Provide the [X, Y] coordinate of the cell's center where the given text is located.  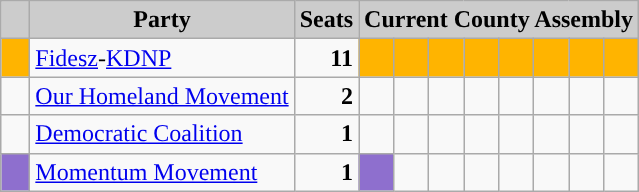
Our Homeland Movement [162, 96]
Momentum Movement [162, 172]
11 [326, 58]
2 [326, 96]
Current County Assembly [499, 20]
Party [162, 20]
Seats [326, 20]
Democratic Coalition [162, 134]
Fidesz-KDNP [162, 58]
